For the text-containing cell, return its midpoint in [x, y] coordinate format. 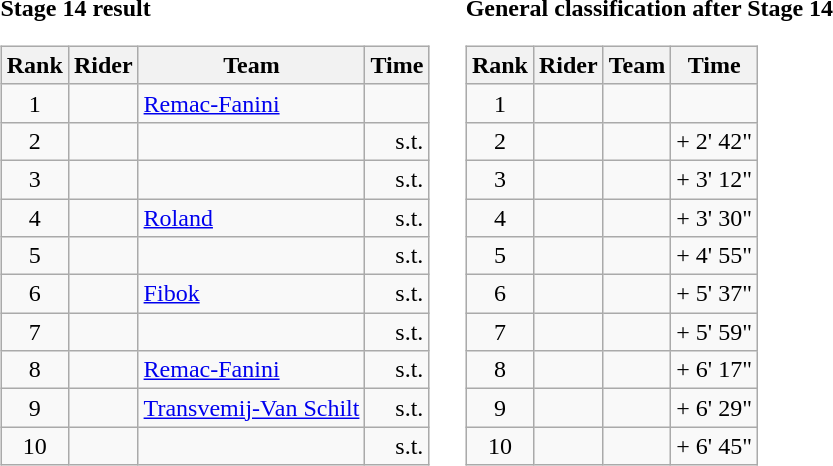
+ 6' 17" [714, 370]
Transvemij-Van Schilt [252, 408]
+ 6' 45" [714, 446]
+ 5' 59" [714, 332]
+ 4' 55" [714, 256]
+ 3' 30" [714, 217]
+ 6' 29" [714, 408]
+ 2' 42" [714, 141]
+ 3' 12" [714, 179]
Fibok [252, 294]
+ 5' 37" [714, 294]
Roland [252, 217]
